Identify which cell holds the provided text, then report its [x, y] central coordinate. 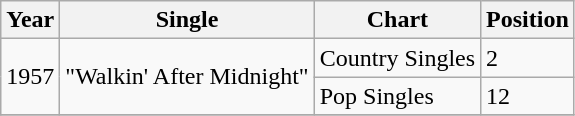
Year [30, 20]
Single [187, 20]
Chart [397, 20]
Position [528, 20]
2 [528, 58]
Country Singles [397, 58]
"Walkin' After Midnight" [187, 77]
12 [528, 96]
Pop Singles [397, 96]
1957 [30, 77]
